Search for the cell housing the specified text and yield its [x, y] center coordinate. 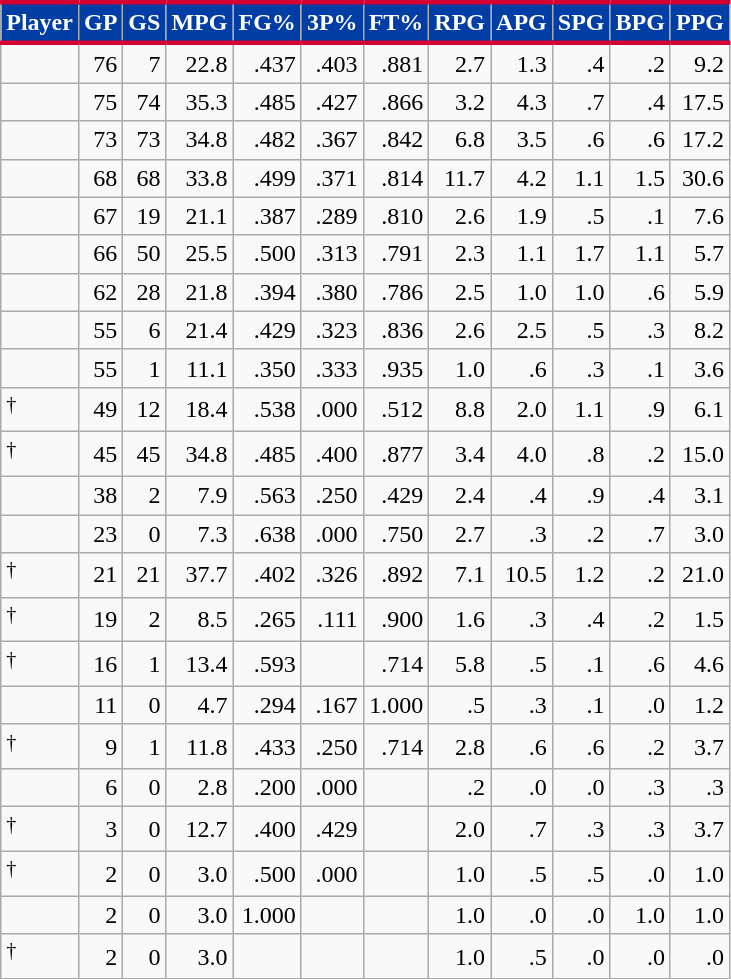
FG% [267, 22]
.900 [396, 620]
35.3 [200, 102]
25.5 [200, 254]
4.7 [200, 705]
.877 [396, 454]
30.6 [700, 178]
16 [100, 664]
.294 [267, 705]
APG [522, 22]
11 [100, 705]
7.6 [700, 216]
5.9 [700, 292]
3P% [332, 22]
.333 [332, 368]
11.7 [460, 178]
7.9 [200, 495]
5.8 [460, 664]
.200 [267, 788]
22.8 [200, 63]
.563 [267, 495]
21.0 [700, 576]
.323 [332, 330]
.786 [396, 292]
3.5 [522, 140]
FT% [396, 22]
1.7 [581, 254]
12.7 [200, 830]
75 [100, 102]
.371 [332, 178]
3.1 [700, 495]
38 [100, 495]
.881 [396, 63]
.433 [267, 746]
SPG [581, 22]
2.3 [460, 254]
2.4 [460, 495]
3.6 [700, 368]
.402 [267, 576]
67 [100, 216]
3.2 [460, 102]
.482 [267, 140]
6.1 [700, 410]
.167 [332, 705]
66 [100, 254]
17.5 [700, 102]
MPG [200, 22]
.387 [267, 216]
3 [100, 830]
28 [144, 292]
PPG [700, 22]
7.3 [200, 534]
8.2 [700, 330]
10.5 [522, 576]
GP [100, 22]
49 [100, 410]
.814 [396, 178]
15.0 [700, 454]
3.4 [460, 454]
.427 [332, 102]
4.2 [522, 178]
.512 [396, 410]
62 [100, 292]
21.4 [200, 330]
.842 [396, 140]
.538 [267, 410]
RPG [460, 22]
BPG [640, 22]
50 [144, 254]
21.8 [200, 292]
12 [144, 410]
.935 [396, 368]
.265 [267, 620]
37.7 [200, 576]
.892 [396, 576]
.638 [267, 534]
7 [144, 63]
4.0 [522, 454]
.750 [396, 534]
6.8 [460, 140]
GS [144, 22]
.499 [267, 178]
.367 [332, 140]
.791 [396, 254]
.380 [332, 292]
Player [40, 22]
17.2 [700, 140]
9 [100, 746]
.866 [396, 102]
.394 [267, 292]
18.4 [200, 410]
4.3 [522, 102]
.326 [332, 576]
33.8 [200, 178]
.836 [396, 330]
9.2 [700, 63]
11.1 [200, 368]
1.6 [460, 620]
1.9 [522, 216]
4.6 [700, 664]
74 [144, 102]
.289 [332, 216]
.350 [267, 368]
13.4 [200, 664]
.437 [267, 63]
8.5 [200, 620]
.403 [332, 63]
.810 [396, 216]
8.8 [460, 410]
1.3 [522, 63]
.111 [332, 620]
5.7 [700, 254]
7.1 [460, 576]
.8 [581, 454]
.593 [267, 664]
76 [100, 63]
21.1 [200, 216]
23 [100, 534]
.313 [332, 254]
11.8 [200, 746]
